Return the (x, y) coordinate for the center point of the cell that contains the specified text.  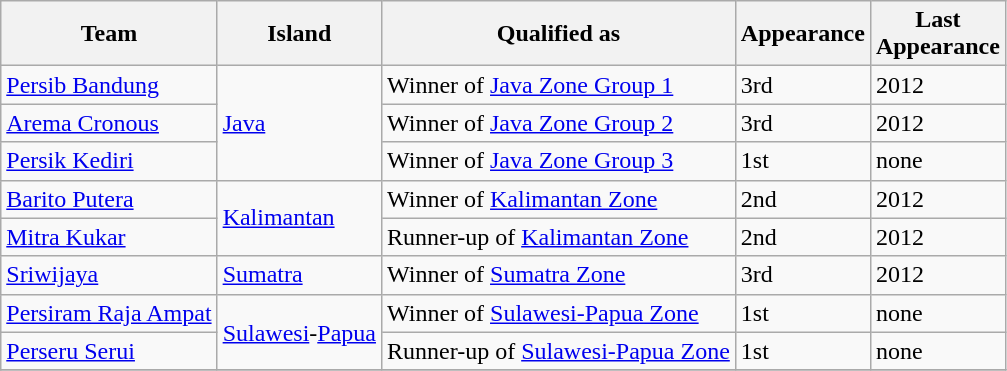
Runner-up of Sulawesi-Papua Zone (558, 351)
Java (299, 123)
Barito Putera (109, 199)
Sulawesi-Papua (299, 332)
Appearance (802, 34)
Island (299, 34)
Runner-up of Kalimantan Zone (558, 237)
Kalimantan (299, 218)
Sriwijaya (109, 275)
Winner of Sulawesi-Papua Zone (558, 313)
Persib Bandung (109, 85)
Persiram Raja Ampat (109, 313)
Qualified as (558, 34)
Winner of Java Zone Group 1 (558, 85)
Winner of Sumatra Zone (558, 275)
Mitra Kukar (109, 237)
Winner of Kalimantan Zone (558, 199)
Perseru Serui (109, 351)
Persik Kediri (109, 161)
Team (109, 34)
Winner of Java Zone Group 2 (558, 123)
Winner of Java Zone Group 3 (558, 161)
Arema Cronous (109, 123)
LastAppearance (938, 34)
Sumatra (299, 275)
